Scan for the cell matching the given text and deliver its [X, Y] coordinate at center. 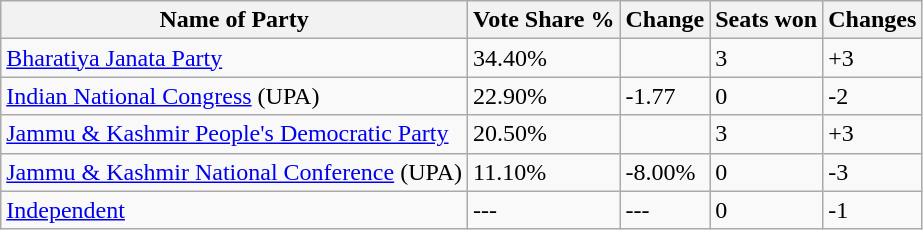
Change [665, 20]
-3 [872, 172]
-8.00% [665, 172]
-1 [872, 210]
20.50% [544, 134]
Independent [234, 210]
Jammu & Kashmir People's Democratic Party [234, 134]
-2 [872, 96]
11.10% [544, 172]
-1.77 [665, 96]
Indian National Congress (UPA) [234, 96]
Vote Share % [544, 20]
Changes [872, 20]
Jammu & Kashmir National Conference (UPA) [234, 172]
Seats won [766, 20]
Bharatiya Janata Party [234, 58]
Name of Party [234, 20]
22.90% [544, 96]
34.40% [544, 58]
